Pinpoint the cell where the given text exists, returning its (X, Y) midpoint coordinate. 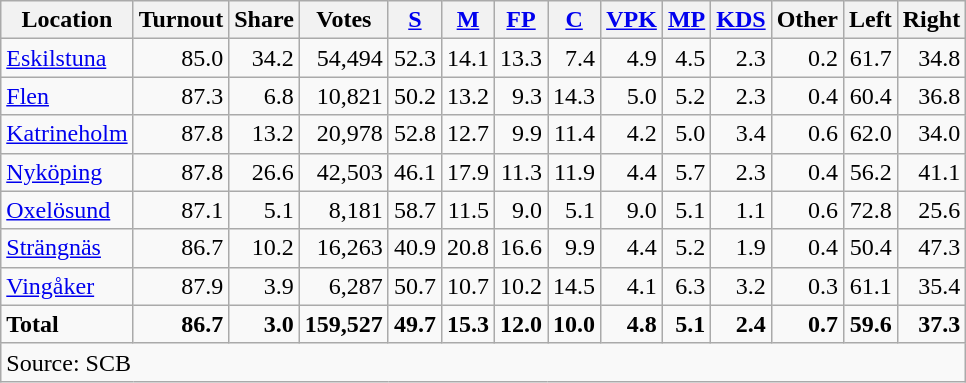
Turnout (181, 20)
17.9 (468, 172)
Other (807, 20)
Votes (344, 20)
13.3 (522, 58)
16,263 (344, 248)
4.8 (632, 324)
2.4 (741, 324)
60.4 (871, 96)
34.2 (264, 58)
4.5 (686, 58)
6.3 (686, 286)
37.3 (931, 324)
11.3 (522, 172)
VPK (632, 20)
Flen (67, 96)
61.7 (871, 58)
4.2 (632, 134)
Right (931, 20)
6.8 (264, 96)
42,503 (344, 172)
52.8 (414, 134)
MP (686, 20)
FP (522, 20)
61.1 (871, 286)
54,494 (344, 58)
11.9 (574, 172)
3.4 (741, 134)
Share (264, 20)
Nyköping (67, 172)
6,287 (344, 286)
Strängnäs (67, 248)
41.1 (931, 172)
7.4 (574, 58)
20.8 (468, 248)
8,181 (344, 210)
4.1 (632, 286)
0.7 (807, 324)
Source: SCB (484, 362)
50.7 (414, 286)
0.3 (807, 286)
14.3 (574, 96)
46.1 (414, 172)
59.6 (871, 324)
Vingåker (67, 286)
34.0 (931, 134)
50.4 (871, 248)
12.0 (522, 324)
M (468, 20)
11.4 (574, 134)
S (414, 20)
14.5 (574, 286)
50.2 (414, 96)
Oxelösund (67, 210)
9.3 (522, 96)
5.7 (686, 172)
Location (67, 20)
25.6 (931, 210)
KDS (741, 20)
Eskilstuna (67, 58)
15.3 (468, 324)
52.3 (414, 58)
62.0 (871, 134)
Total (67, 324)
3.2 (741, 286)
10,821 (344, 96)
36.8 (931, 96)
16.6 (522, 248)
87.1 (181, 210)
0.2 (807, 58)
40.9 (414, 248)
159,527 (344, 324)
26.6 (264, 172)
3.9 (264, 286)
C (574, 20)
10.0 (574, 324)
35.4 (931, 286)
58.7 (414, 210)
85.0 (181, 58)
11.5 (468, 210)
Left (871, 20)
4.9 (632, 58)
1.9 (741, 248)
87.3 (181, 96)
1.1 (741, 210)
14.1 (468, 58)
49.7 (414, 324)
47.3 (931, 248)
87.9 (181, 286)
3.0 (264, 324)
72.8 (871, 210)
34.8 (931, 58)
10.7 (468, 286)
12.7 (468, 134)
Katrineholm (67, 134)
20,978 (344, 134)
56.2 (871, 172)
